Scan for the cell matching the given text and deliver its [x, y] coordinate at center. 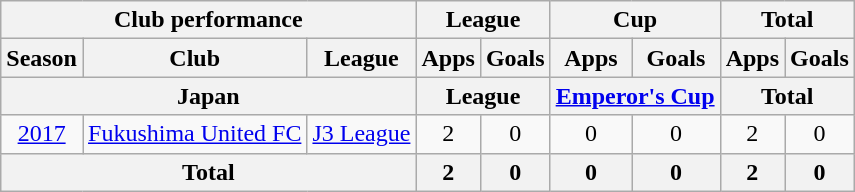
2017 [42, 134]
Emperor's Cup [635, 96]
Cup [635, 20]
Club performance [208, 20]
J3 League [362, 134]
Club [194, 58]
Japan [208, 96]
Fukushima United FC [194, 134]
Season [42, 58]
